Determine the (X, Y) coordinate at the center of the cell enclosing the given text.  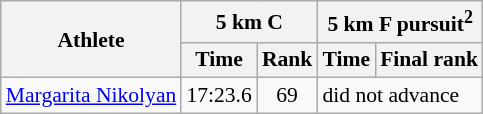
Rank (288, 60)
5 km F pursuit2 (400, 22)
Margarita Nikolyan (92, 96)
did not advance (400, 96)
Athlete (92, 40)
69 (288, 96)
5 km C (249, 22)
Final rank (429, 60)
17:23.6 (218, 96)
